Detect which cell encompasses the target text, then output its [X, Y] center coordinate. 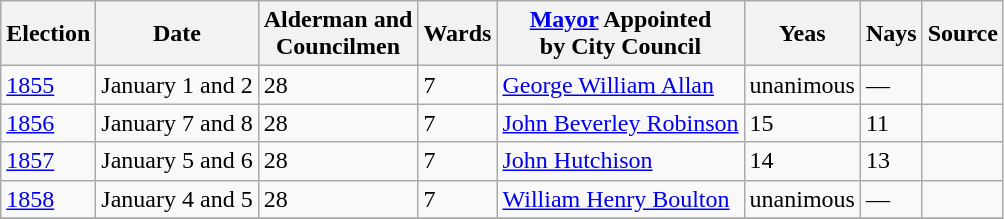
Wards [458, 34]
14 [802, 161]
Alderman andCouncilmen [338, 34]
15 [802, 123]
January 4 and 5 [177, 199]
Mayor Appointedby City Council [620, 34]
January 7 and 8 [177, 123]
11 [891, 123]
George William Allan [620, 85]
Nays [891, 34]
1855 [48, 85]
13 [891, 161]
1858 [48, 199]
January 5 and 6 [177, 161]
Date [177, 34]
Source [962, 34]
1857 [48, 161]
Election [48, 34]
1856 [48, 123]
Yeas [802, 34]
January 1 and 2 [177, 85]
William Henry Boulton [620, 199]
John Beverley Robinson [620, 123]
John Hutchison [620, 161]
